Pinpoint the cell where the given text exists, returning its (x, y) midpoint coordinate. 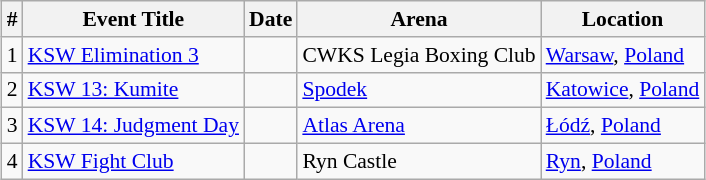
CWKS Legia Boxing Club (418, 55)
Arena (418, 19)
Location (623, 19)
Event Title (134, 19)
Atlas Arena (418, 126)
4 (12, 162)
Ryn Castle (418, 162)
Łódź, Poland (623, 126)
1 (12, 55)
Katowice, Poland (623, 90)
KSW Fight Club (134, 162)
Ryn, Poland (623, 162)
Warsaw, Poland (623, 55)
KSW 14: Judgment Day (134, 126)
KSW Elimination 3 (134, 55)
Date (270, 19)
# (12, 19)
Spodek (418, 90)
3 (12, 126)
2 (12, 90)
KSW 13: Kumite (134, 90)
